Search for the cell housing the specified text and yield its (X, Y) center coordinate. 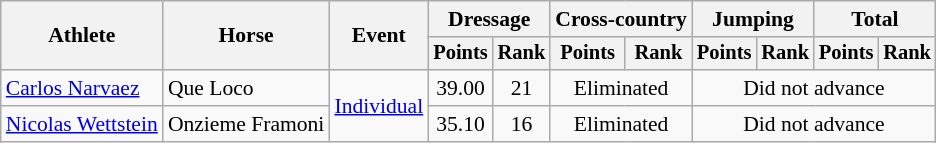
35.10 (460, 124)
Horse (246, 36)
Event (378, 36)
Jumping (753, 19)
Carlos Narvaez (82, 88)
Individual (378, 106)
Athlete (82, 36)
Dressage (489, 19)
Cross-country (621, 19)
16 (522, 124)
Que Loco (246, 88)
39.00 (460, 88)
21 (522, 88)
Onzieme Framoni (246, 124)
Nicolas Wettstein (82, 124)
Total (875, 19)
